Return [x, y] of the center of cell containing provided text 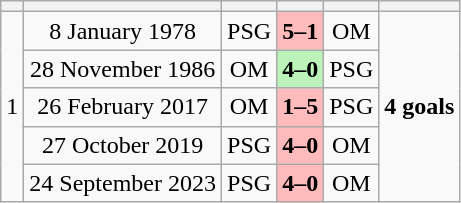
24 September 2023 [123, 183]
27 October 2019 [123, 145]
4 goals [420, 107]
8 January 1978 [123, 31]
1–5 [300, 107]
26 February 2017 [123, 107]
1 [12, 107]
28 November 1986 [123, 69]
5–1 [300, 31]
